Scan for the cell matching the given text and deliver its (X, Y) coordinate at center. 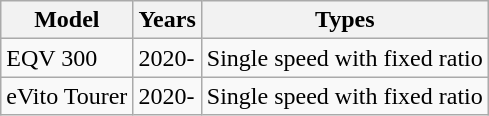
Model (67, 20)
EQV 300 (67, 58)
Years (167, 20)
Types (344, 20)
eVito Tourer (67, 96)
